Search for the cell housing the specified text and yield its (X, Y) center coordinate. 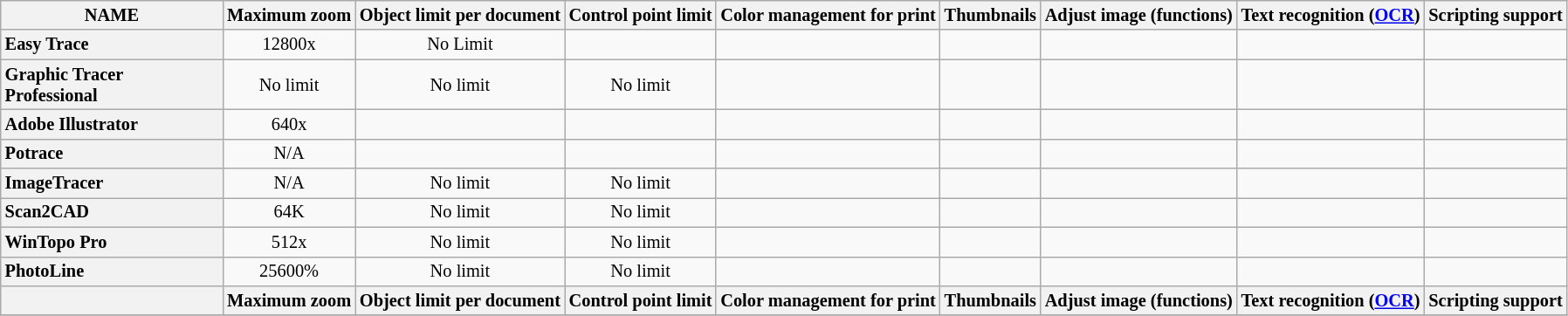
Scan2CAD (112, 212)
640x (289, 124)
512x (289, 242)
Easy Trace (112, 45)
12800x (289, 45)
No Limit (460, 45)
ImageTracer (112, 183)
NAME (112, 15)
25600% (289, 271)
WinTopo Pro (112, 242)
Adobe Illustrator (112, 124)
PhotoLine (112, 271)
Graphic Tracer Professional (112, 85)
Potrace (112, 154)
64K (289, 212)
